Determine the (X, Y) coordinate at the center of the cell enclosing the given text.  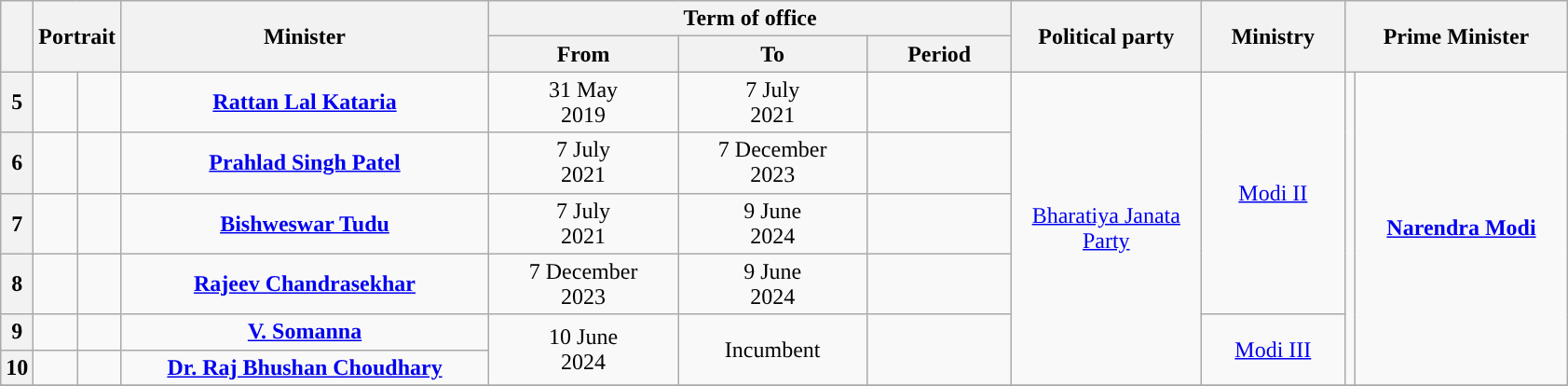
Rattan Lal Kataria (304, 103)
Political party (1107, 36)
Dr. Raj Bhushan Choudhary (304, 367)
Incumbent (773, 350)
Term of office (751, 19)
Period (939, 54)
Minister (304, 36)
Modi II (1273, 193)
Prime Minister (1456, 36)
8 (17, 283)
5 (17, 103)
6 (17, 162)
7 (17, 224)
Modi III (1273, 350)
Rajeev Chandrasekhar (304, 283)
10 June2024 (583, 350)
Portrait (77, 36)
Ministry (1273, 36)
Bharatiya Janata Party (1107, 228)
Prahlad Singh Patel (304, 162)
31 May2019 (583, 103)
Narendra Modi (1461, 228)
V. Somanna (304, 332)
10 (17, 367)
Bishweswar Tudu (304, 224)
From (583, 54)
9 (17, 332)
To (773, 54)
